Output the (X, Y) coordinate of the center of the cell containing the given text.  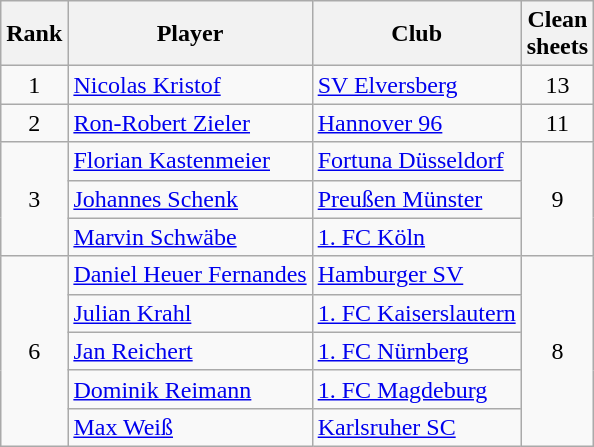
Hannover 96 (416, 123)
1. FC Köln (416, 237)
Ron-Robert Zieler (190, 123)
Jan Reichert (190, 351)
Hamburger SV (416, 275)
6 (34, 351)
Florian Kastenmeier (190, 161)
SV Elversberg (416, 85)
Karlsruher SC (416, 427)
1. FC Magdeburg (416, 389)
13 (557, 85)
8 (557, 351)
1. FC Kaiserslautern (416, 313)
Max Weiß (190, 427)
Daniel Heuer Fernandes (190, 275)
3 (34, 199)
1. FC Nürnberg (416, 351)
Julian Krahl (190, 313)
Club (416, 34)
Preußen Münster (416, 199)
2 (34, 123)
Nicolas Kristof (190, 85)
Marvin Schwäbe (190, 237)
Rank (34, 34)
11 (557, 123)
Dominik Reimann (190, 389)
Fortuna Düsseldorf (416, 161)
Player (190, 34)
1 (34, 85)
9 (557, 199)
Johannes Schenk (190, 199)
Cleansheets (557, 34)
